Find where the given text appears and provide that cell's center as (x, y) coordinate. 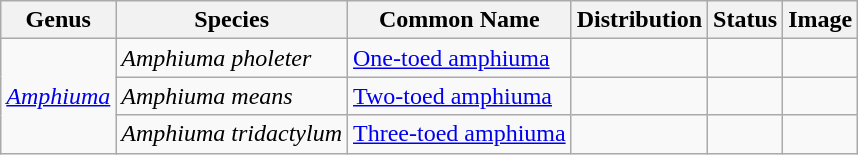
Two-toed amphiuma (460, 96)
One-toed amphiuma (460, 58)
Amphiuma means (232, 96)
Distribution (639, 20)
Amphiuma pholeter (232, 58)
Common Name (460, 20)
Amphiuma (58, 96)
Species (232, 20)
Image (820, 20)
Amphiuma tridactylum (232, 134)
Status (746, 20)
Three-toed amphiuma (460, 134)
Genus (58, 20)
